Find where the given text appears and provide that cell's center as (x, y) coordinate. 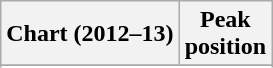
Peakposition (225, 34)
Chart (2012–13) (90, 34)
